Return the [X, Y] coordinate for the center point of the cell that contains the specified text.  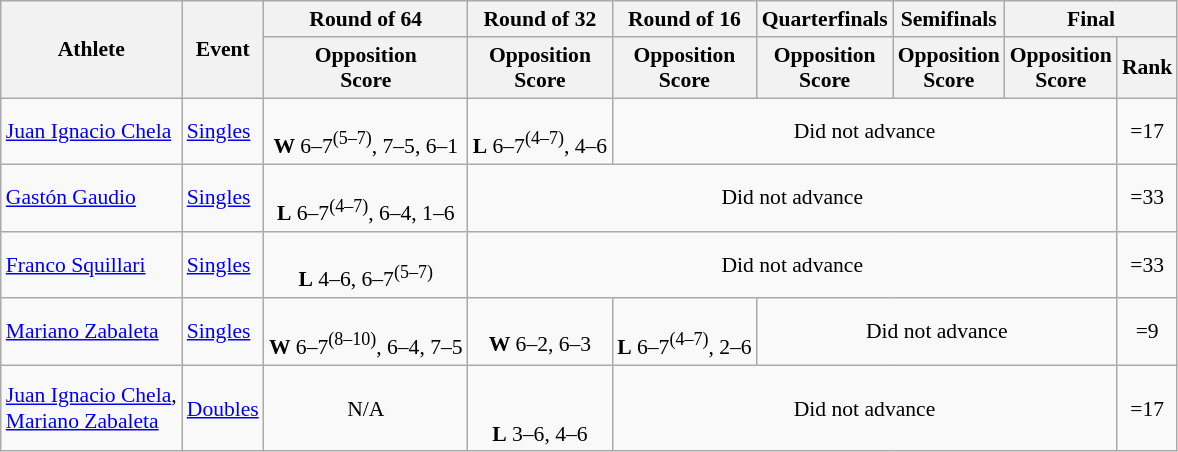
L 4–6, 6–7(5–7) [366, 266]
Quarterfinals [825, 19]
Event [223, 50]
W 6–2, 6–3 [540, 332]
W 6–7(8–10), 6–4, 7–5 [366, 332]
Mariano Zabaleta [92, 332]
L 6–7(4–7), 4–6 [540, 132]
Juan Ignacio Chela [92, 132]
Round of 32 [540, 19]
Round of 16 [684, 19]
Rank [1148, 68]
Franco Squillari [92, 266]
Juan Ignacio Chela, Mariano Zabaleta [92, 408]
Doubles [223, 408]
L 3–6, 4–6 [540, 408]
Final [1092, 19]
W 6–7(5–7), 7–5, 6–1 [366, 132]
=9 [1148, 332]
Athlete [92, 50]
N/A [366, 408]
Round of 64 [366, 19]
L 6–7(4–7), 2–6 [684, 332]
Semifinals [949, 19]
Gastón Gaudio [92, 198]
L 6–7(4–7), 6–4, 1–6 [366, 198]
